Locate the cell with the specified text and output its (x, y) center coordinate. 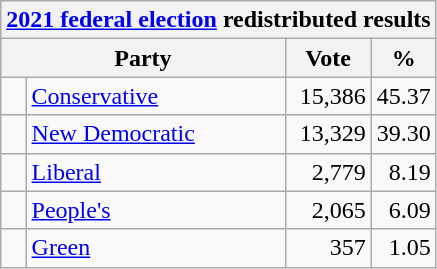
45.37 (404, 96)
8.19 (404, 172)
New Democratic (156, 134)
2021 federal election redistributed results (218, 20)
2,779 (328, 172)
1.05 (404, 248)
2,065 (328, 210)
Vote (328, 58)
Conservative (156, 96)
People's (156, 210)
15,386 (328, 96)
Liberal (156, 172)
% (404, 58)
39.30 (404, 134)
13,329 (328, 134)
357 (328, 248)
Green (156, 248)
6.09 (404, 210)
Party (143, 58)
